Find where the given text appears and provide that cell's center as (X, Y) coordinate. 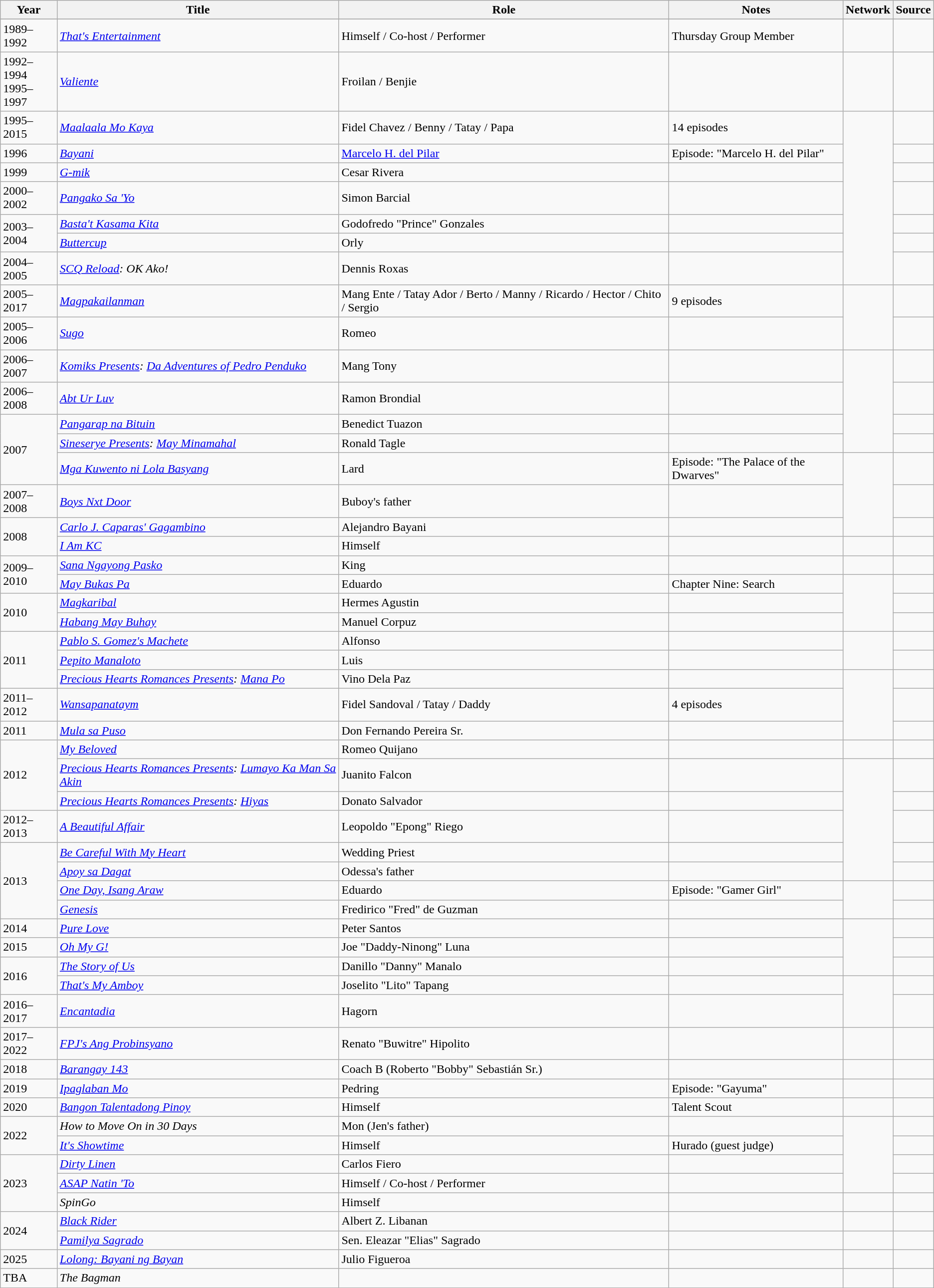
2016 (29, 976)
TBA (29, 1278)
Ronald Tagle (504, 443)
Precious Hearts Romances Presents: Hiyas (198, 801)
Sana Ngayong Pasko (198, 565)
Network (868, 10)
Manuel Corpuz (504, 622)
Hagorn (504, 1011)
Abt Ur Luv (198, 398)
Pamilya Sagrado (198, 1240)
A Beautiful Affair (198, 826)
Thursday Group Member (756, 36)
2017–2022 (29, 1043)
2025 (29, 1259)
2012–2013 (29, 826)
Peter Santos (504, 928)
Komiks Presents: Da Adventures of Pedro Penduko (198, 365)
G-mik (198, 172)
SCQ Reload: OK Ako! (198, 268)
Magpakailanman (198, 300)
Year (29, 10)
1992–1994 1995–1997 (29, 82)
1996 (29, 153)
Buboy's father (504, 501)
Title (198, 10)
Episode: "Gamer Girl" (756, 890)
That's Entertainment (198, 36)
2023 (29, 1183)
Julio Figueroa (504, 1259)
Episode: "Marcelo H. del Pilar" (756, 153)
Leopoldo "Epong" Riego (504, 826)
Fidel Sandoval / Tatay / Daddy (504, 705)
4 episodes (756, 705)
Alejandro Bayani (504, 527)
Mga Kuwento ni Lola Basyang (198, 469)
How to Move On in 30 Days (198, 1126)
Mula sa Puso (198, 730)
Carlos Fiero (504, 1164)
2003–2004 (29, 233)
Lolong: Bayani ng Bayan (198, 1259)
Oh My G! (198, 947)
1995–2015 (29, 128)
Ipaglaban Mo (198, 1088)
Dennis Roxas (504, 268)
14 episodes (756, 128)
Precious Hearts Romances Presents: Lumayo Ka Man Sa Akin (198, 775)
May Bukas Pa (198, 584)
2000–2002 (29, 198)
Fidel Chavez / Benny / Tatay / Papa (504, 128)
Pangarap na Bituin (198, 424)
2019 (29, 1088)
Don Fernando Pereira Sr. (504, 730)
Danillo "Danny" Manalo (504, 966)
Benedict Tuazon (504, 424)
Encantadia (198, 1011)
Donato Salvador (504, 801)
Chapter Nine: Search (756, 584)
2011–2012 (29, 705)
Valiente (198, 82)
Episode: "Gayuma" (756, 1088)
Pedring (504, 1088)
Hurado (guest judge) (756, 1145)
2015 (29, 947)
Mang Tony (504, 365)
Buttercup (198, 243)
The Story of Us (198, 966)
Pablo S. Gomez's Machete (198, 641)
My Beloved (198, 750)
2006–2007 (29, 365)
King (504, 565)
Be Careful With My Heart (198, 852)
Albert Z. Libanan (504, 1221)
Lard (504, 469)
2020 (29, 1107)
2008 (29, 536)
1989–1992 (29, 36)
Apoy sa Dagat (198, 871)
2005–2006 (29, 333)
Boys Nxt Door (198, 501)
Mang Ente / Tatay Ador / Berto / Manny / Ricardo / Hector / Chito / Sergio (504, 300)
Alfonso (504, 641)
Orly (504, 243)
2014 (29, 928)
Coach B (Roberto "Bobby" Sebastián Sr.) (504, 1069)
Romeo (504, 333)
Carlo J. Caparas' Gagambino (198, 527)
Magkaribal (198, 603)
FPJ's Ang Probinsyano (198, 1043)
Source (913, 10)
Sineserye Presents: May Minamahal (198, 443)
Black Rider (198, 1221)
Genesis (198, 909)
2007 (29, 450)
Odessa's father (504, 871)
2022 (29, 1136)
Notes (756, 10)
Romeo Quijano (504, 750)
Hermes Agustin (504, 603)
ASAP Natin 'To (198, 1183)
Renato "Buwitre" Hipolito (504, 1043)
Episode: "The Palace of the Dwarves" (756, 469)
1999 (29, 172)
2013 (29, 881)
That's My Amboy (198, 985)
Marcelo H. del Pilar (504, 153)
Bayani (198, 153)
Godofredo "Prince" Gonzales (504, 224)
Pepito Manaloto (198, 660)
Sen. Eleazar "Elias" Sagrado (504, 1240)
Mon (Jen's father) (504, 1126)
2016–2017 (29, 1011)
One Day, Isang Araw (198, 890)
9 episodes (756, 300)
Talent Scout (756, 1107)
Dirty Linen (198, 1164)
Joselito "Lito" Tapang (504, 985)
Joe "Daddy-Ninong" Luna (504, 947)
Habang May Buhay (198, 622)
Barangay 143 (198, 1069)
Simon Barcial (504, 198)
2006–2008 (29, 398)
2024 (29, 1231)
2004–2005 (29, 268)
Maalaala Mo Kaya (198, 128)
2007–2008 (29, 501)
Bangon Talentadong Pinoy (198, 1107)
Basta't Kasama Kita (198, 224)
Wansapanataym (198, 705)
Fredirico "Fred" de Guzman (504, 909)
Vino Dela Paz (504, 679)
2012 (29, 775)
Cesar Rivera (504, 172)
Role (504, 10)
Froilan / Benjie (504, 82)
Wedding Priest (504, 852)
Luis (504, 660)
I Am KC (198, 546)
Precious Hearts Romances Presents: Mana Po (198, 679)
It's Showtime (198, 1145)
Ramon Brondial (504, 398)
SpinGo (198, 1202)
Sugo (198, 333)
Juanito Falcon (504, 775)
Pangako Sa 'Yo (198, 198)
Pure Love (198, 928)
The Bagman (198, 1278)
2009–2010 (29, 574)
2005–2017 (29, 300)
2018 (29, 1069)
2010 (29, 612)
